Detect which cell encompasses the target text, then output its [x, y] center coordinate. 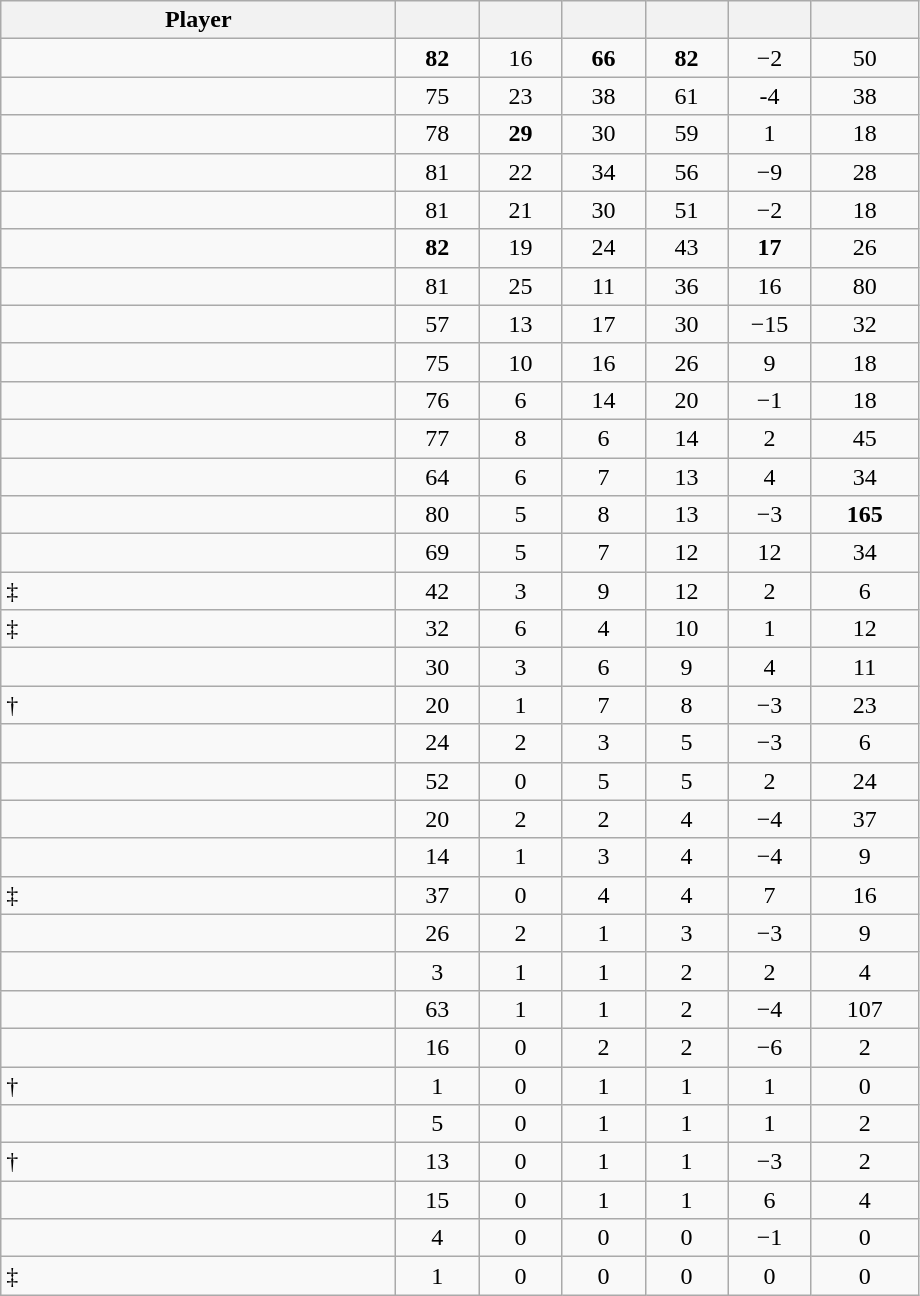
19 [520, 248]
76 [438, 400]
66 [604, 58]
-4 [770, 96]
22 [520, 172]
77 [438, 438]
29 [520, 134]
50 [864, 58]
52 [438, 781]
15 [438, 1200]
69 [438, 553]
57 [438, 324]
Player [198, 20]
−6 [770, 1047]
59 [686, 134]
−9 [770, 172]
42 [438, 591]
107 [864, 1009]
78 [438, 134]
165 [864, 515]
25 [520, 286]
36 [686, 286]
56 [686, 172]
43 [686, 248]
61 [686, 96]
63 [438, 1009]
51 [686, 210]
45 [864, 438]
64 [438, 477]
28 [864, 172]
21 [520, 210]
−15 [770, 324]
